Pinpoint the cell where the given text exists, returning its (X, Y) midpoint coordinate. 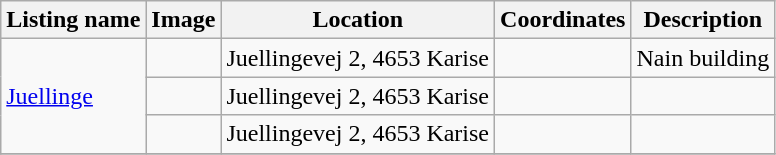
Location (358, 20)
Description (703, 20)
Juellinge (74, 96)
Listing name (74, 20)
Image (184, 20)
Coordinates (563, 20)
Nain building (703, 58)
